Return [x, y] of the center of cell containing provided text 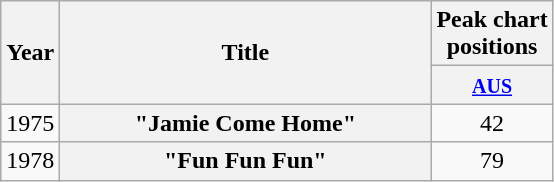
79 [492, 161]
AUS [492, 85]
1978 [30, 161]
Title [246, 52]
Peak chartpositions [492, 34]
42 [492, 123]
1975 [30, 123]
Year [30, 52]
"Jamie Come Home" [246, 123]
"Fun Fun Fun" [246, 161]
